Scan for the cell matching the given text and deliver its (x, y) coordinate at center. 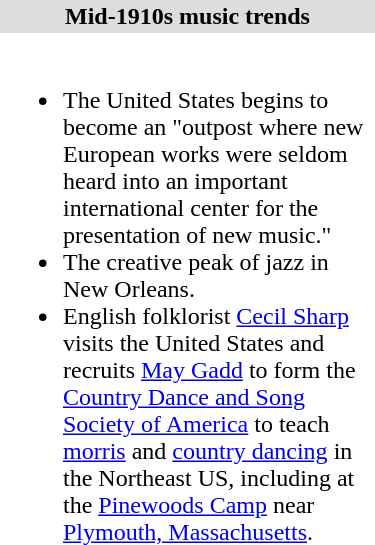
Mid-1910s music trends (188, 16)
